Return (X, Y) of the center of cell containing provided text 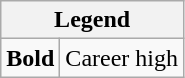
Bold (30, 58)
Career high (122, 58)
Legend (92, 20)
